Return the (x, y) coordinate for the center point of the cell that contains the specified text.  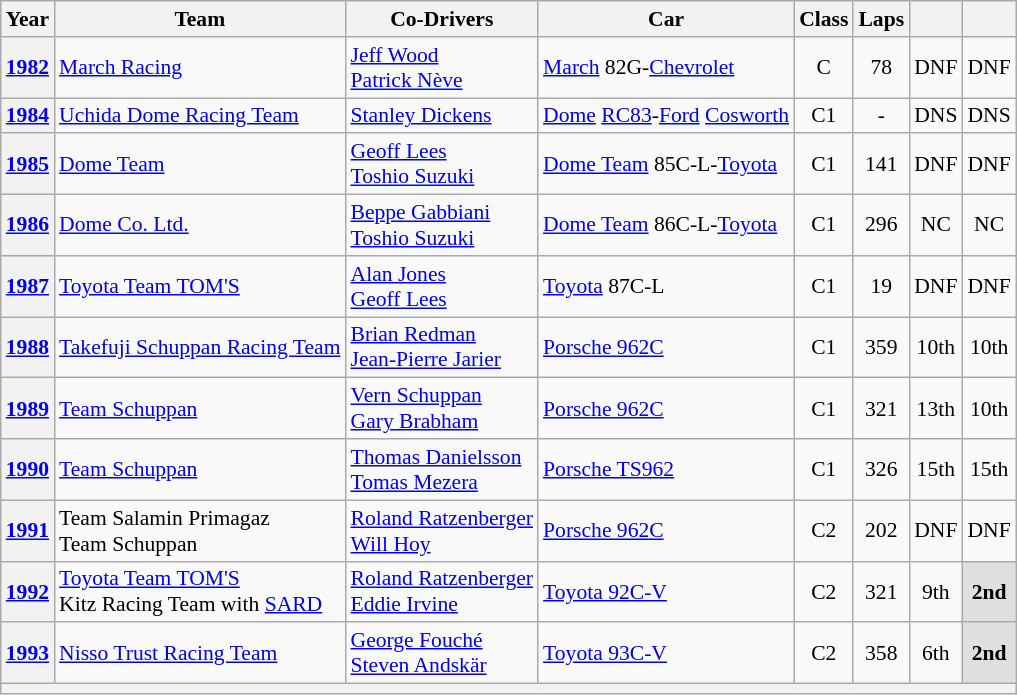
78 (881, 68)
Class (824, 19)
Alan Jones Geoff Lees (442, 286)
Takefuji Schuppan Racing Team (200, 348)
March 82G-Chevrolet (666, 68)
13th (936, 408)
1989 (28, 408)
Dome Co. Ltd. (200, 226)
Team (200, 19)
1991 (28, 530)
C (824, 68)
Dome Team 86C-L-Toyota (666, 226)
1992 (28, 592)
Thomas Danielsson Tomas Mezera (442, 470)
Vern Schuppan Gary Brabham (442, 408)
Roland Ratzenberger Will Hoy (442, 530)
Brian Redman Jean-Pierre Jarier (442, 348)
Dome RC83-Ford Cosworth (666, 116)
Roland Ratzenberger Eddie Irvine (442, 592)
Nisso Trust Racing Team (200, 654)
1987 (28, 286)
202 (881, 530)
1984 (28, 116)
Dome Team 85C-L-Toyota (666, 164)
Beppe Gabbiani Toshio Suzuki (442, 226)
Porsche TS962 (666, 470)
19 (881, 286)
Toyota Team TOM'S (200, 286)
1988 (28, 348)
326 (881, 470)
Jeff Wood Patrick Nève (442, 68)
Stanley Dickens (442, 116)
1985 (28, 164)
Toyota Team TOM'S Kitz Racing Team with SARD (200, 592)
Geoff Lees Toshio Suzuki (442, 164)
358 (881, 654)
Team Salamin Primagaz Team Schuppan (200, 530)
9th (936, 592)
Laps (881, 19)
George Fouché Steven Andskär (442, 654)
Co-Drivers (442, 19)
Toyota 87C-L (666, 286)
359 (881, 348)
6th (936, 654)
Toyota 93C-V (666, 654)
- (881, 116)
Uchida Dome Racing Team (200, 116)
1993 (28, 654)
1990 (28, 470)
296 (881, 226)
Dome Team (200, 164)
1982 (28, 68)
Year (28, 19)
March Racing (200, 68)
1986 (28, 226)
141 (881, 164)
Toyota 92C-V (666, 592)
Car (666, 19)
